Output the (x, y) coordinate of the center of the cell containing the given text.  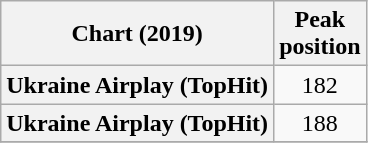
Peakposition (320, 34)
182 (320, 85)
Chart (2019) (138, 34)
188 (320, 123)
